Provide the (x, y) coordinate of the cell's center where the given text is located.  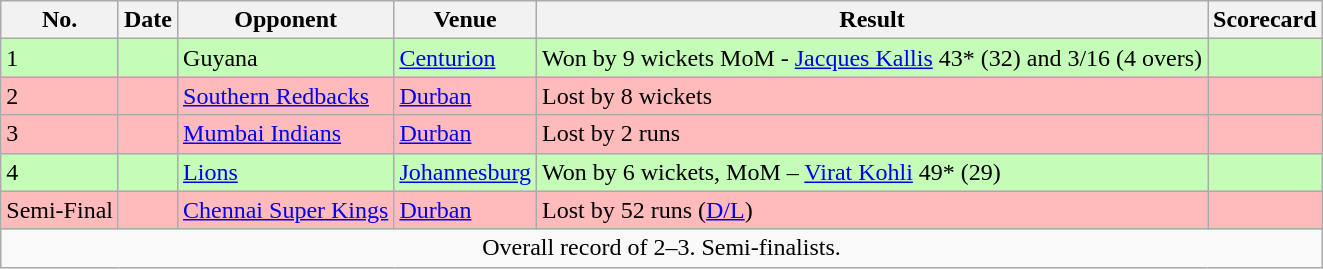
Venue (466, 20)
Lions (286, 172)
Lost by 8 wickets (872, 96)
Scorecard (1266, 20)
Result (872, 20)
Guyana (286, 58)
Won by 6 wickets, MoM – Virat Kohli 49* (29) (872, 172)
4 (60, 172)
Overall record of 2–3. Semi-finalists. (662, 248)
Opponent (286, 20)
Lost by 52 runs (D/L) (872, 210)
Won by 9 wickets MoM - Jacques Kallis 43* (32) and 3/16 (4 overs) (872, 58)
Chennai Super Kings (286, 210)
1 (60, 58)
No. (60, 20)
Centurion (466, 58)
Date (148, 20)
Johannesburg (466, 172)
Southern Redbacks (286, 96)
3 (60, 134)
Lost by 2 runs (872, 134)
2 (60, 96)
Semi-Final (60, 210)
Mumbai Indians (286, 134)
